From the cell containing the given text, extract its center point as [X, Y] coordinate. 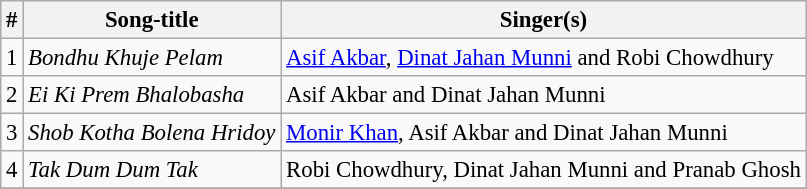
Tak Dum Dum Tak [152, 170]
1 [12, 58]
Singer(s) [544, 20]
4 [12, 170]
# [12, 20]
Asif Akbar and Dinat Jahan Munni [544, 95]
Shob Kotha Bolena Hridoy [152, 133]
Ei Ki Prem Bhalobasha [152, 95]
3 [12, 133]
Asif Akbar, Dinat Jahan Munni and Robi Chowdhury [544, 58]
Bondhu Khuje Pelam [152, 58]
Song-title [152, 20]
Robi Chowdhury, Dinat Jahan Munni and Pranab Ghosh [544, 170]
2 [12, 95]
Monir Khan, Asif Akbar and Dinat Jahan Munni [544, 133]
